Detect which cell encompasses the target text, then output its (X, Y) center coordinate. 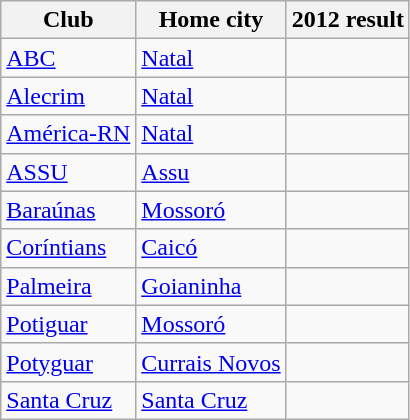
Club (68, 20)
Currais Novos (211, 362)
Potyguar (68, 362)
Alecrim (68, 96)
América-RN (68, 134)
Palmeira (68, 286)
Home city (211, 20)
Assu (211, 172)
Baraúnas (68, 210)
Caicó (211, 248)
Goianinha (211, 286)
2012 result (348, 20)
ASSU (68, 172)
Potiguar (68, 324)
ABC (68, 58)
Coríntians (68, 248)
